Detect which cell encompasses the target text, then output its (X, Y) center coordinate. 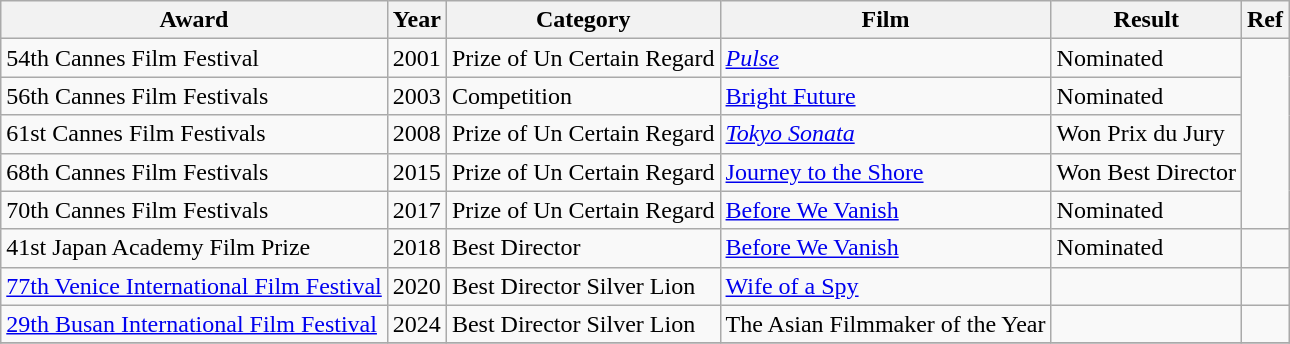
2018 (416, 248)
Ref (1264, 20)
Category (583, 20)
The Asian Filmmaker of the Year (886, 324)
56th Cannes Film Festivals (194, 96)
Won Best Director (1146, 172)
Result (1146, 20)
70th Cannes Film Festivals (194, 210)
Bright Future (886, 96)
Tokyo Sonata (886, 134)
Wife of a Spy (886, 286)
2020 (416, 286)
2008 (416, 134)
Journey to the Shore (886, 172)
Competition (583, 96)
Film (886, 20)
Won Prix du Jury (1146, 134)
61st Cannes Film Festivals (194, 134)
29th Busan International Film Festival (194, 324)
2001 (416, 58)
77th Venice International Film Festival (194, 286)
2017 (416, 210)
2015 (416, 172)
41st Japan Academy Film Prize (194, 248)
Award (194, 20)
Pulse (886, 58)
2024 (416, 324)
Year (416, 20)
Best Director (583, 248)
2003 (416, 96)
68th Cannes Film Festivals (194, 172)
54th Cannes Film Festival (194, 58)
